Locate the cell with the specified text and output its [x, y] center coordinate. 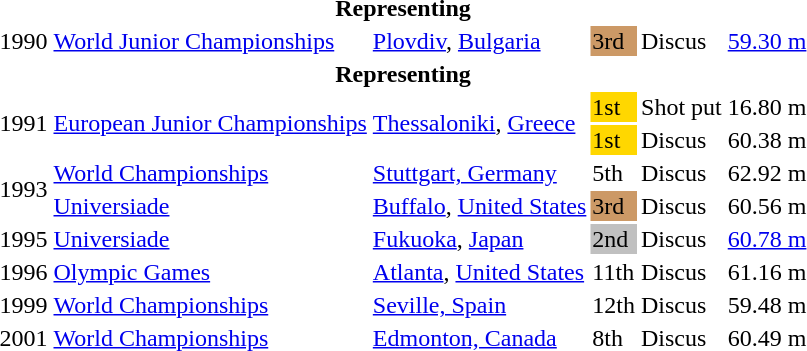
Olympic Games [210, 272]
12th [614, 305]
Shot put [682, 107]
2nd [614, 239]
Atlanta, United States [480, 272]
11th [614, 272]
Stuttgart, Germany [480, 173]
World Junior Championships [210, 41]
Plovdiv, Bulgaria [480, 41]
Seville, Spain [480, 305]
Thessaloniki, Greece [480, 124]
Buffalo, United States [480, 206]
5th [614, 173]
Fukuoka, Japan [480, 239]
European Junior Championships [210, 124]
